Capture the cell that displays the provided text and extract its [x, y] central coordinate. 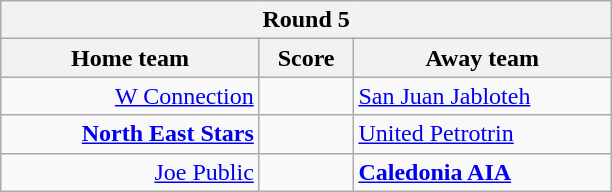
North East Stars [130, 134]
Round 5 [306, 20]
Score [306, 58]
Joe Public [130, 172]
United Petrotrin [482, 134]
Away team [482, 58]
Home team [130, 58]
San Juan Jabloteh [482, 96]
Caledonia AIA [482, 172]
W Connection [130, 96]
